Return the [X, Y] coordinate for the center point of the cell that contains the specified text.  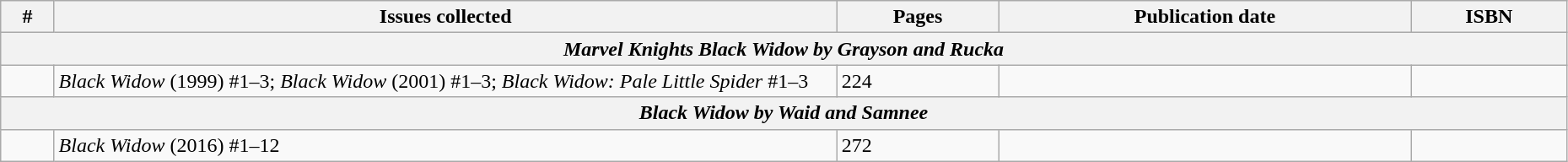
Black Widow (2016) #1–12 [445, 145]
224 [918, 81]
Publication date [1205, 17]
# [27, 17]
Marvel Knights Black Widow by Grayson and Rucka [784, 49]
Pages [918, 17]
272 [918, 145]
ISBN [1489, 17]
Issues collected [445, 17]
Black Widow (1999) #1–3; Black Widow (2001) #1–3; Black Widow: Pale Little Spider #1–3 [445, 81]
Black Widow by Waid and Samnee [784, 113]
